Detect which cell encompasses the target text, then output its [x, y] center coordinate. 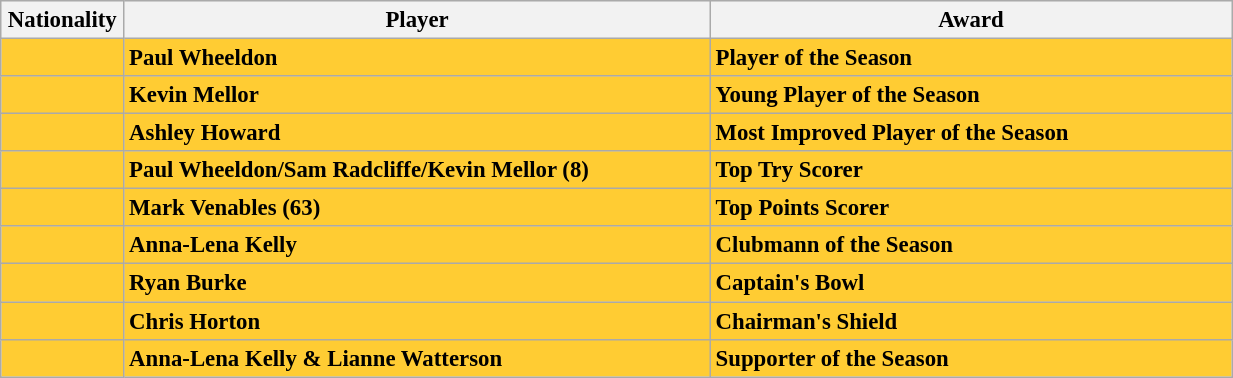
Anna-Lena Kelly & Lianne Watterson [417, 358]
Paul Wheeldon [417, 58]
Young Player of the Season [970, 95]
Kevin Mellor [417, 95]
Ryan Burke [417, 283]
Captain's Bowl [970, 283]
Player [417, 20]
Clubmann of the Season [970, 245]
Mark Venables (63) [417, 208]
Award [970, 20]
Ashley Howard [417, 133]
Chris Horton [417, 321]
Chairman's Shield [970, 321]
Nationality [62, 20]
Player of the Season [970, 58]
Top Try Scorer [970, 170]
Supporter of the Season [970, 358]
Most Improved Player of the Season [970, 133]
Paul Wheeldon/Sam Radcliffe/Kevin Mellor (8) [417, 170]
Anna-Lena Kelly [417, 245]
Top Points Scorer [970, 208]
